From the cell containing the given text, extract its center point as [x, y] coordinate. 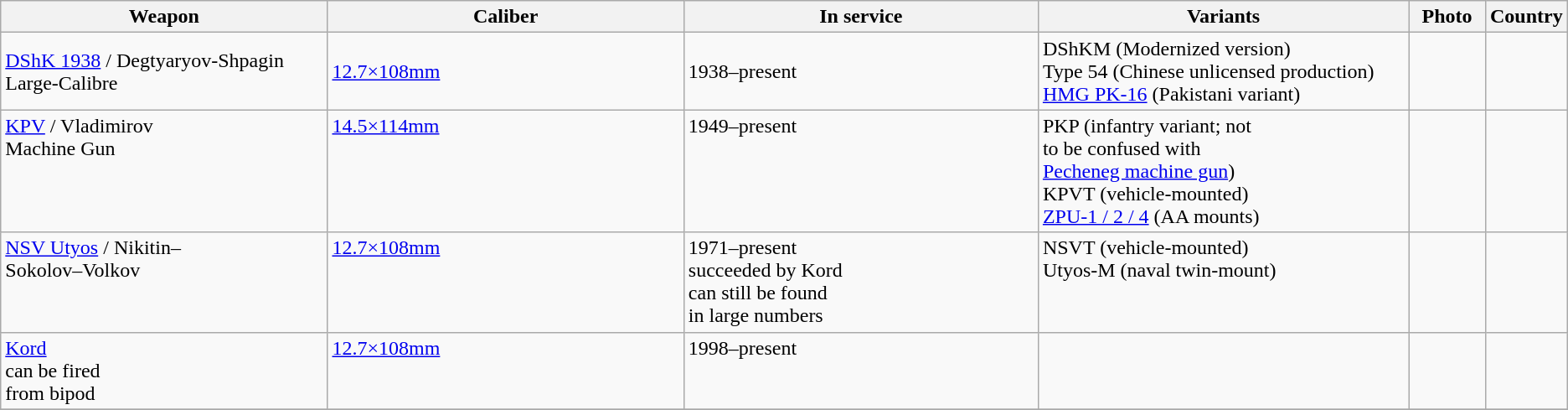
NSV Utyos / Nikitin–Sokolov–Volkov [164, 282]
Variants [1223, 17]
Kordcan be firedfrom bipod [164, 371]
Caliber [506, 17]
1938–present [861, 71]
NSVT (vehicle-mounted)Utyos-M (naval twin-mount) [1223, 282]
DShKM (Modernized version)Type 54 (Chinese unlicensed production)HMG PK-16 (Pakistani variant) [1223, 71]
In service [861, 17]
14.5×114mm [506, 171]
Country [1526, 17]
PKP (infantry variant; notto be confused withPecheneg machine gun)KPVT (vehicle-mounted)ZPU-1 / 2 / 4 (AA mounts) [1223, 171]
Weapon [164, 17]
1949–present [861, 171]
1971–presentsucceeded by Kordcan still be foundin large numbers [861, 282]
Photo [1447, 17]
DShK 1938 / Degtyaryov-Shpagin Large-Calibre [164, 71]
1998–present [861, 371]
KPV / VladimirovMachine Gun [164, 171]
